Scan for the cell matching the given text and deliver its [X, Y] coordinate at center. 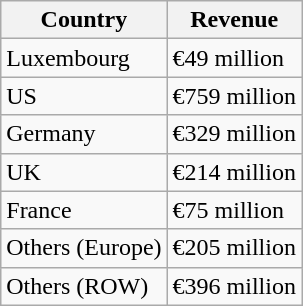
Revenue [234, 20]
Others (ROW) [84, 286]
€205 million [234, 248]
US [84, 96]
France [84, 210]
€49 million [234, 58]
Others (Europe) [84, 248]
Luxembourg [84, 58]
€75 million [234, 210]
€759 million [234, 96]
Country [84, 20]
UK [84, 172]
Germany [84, 134]
€396 million [234, 286]
€329 million [234, 134]
€214 million [234, 172]
